Output the [X, Y] coordinate of the center of the cell containing the given text.  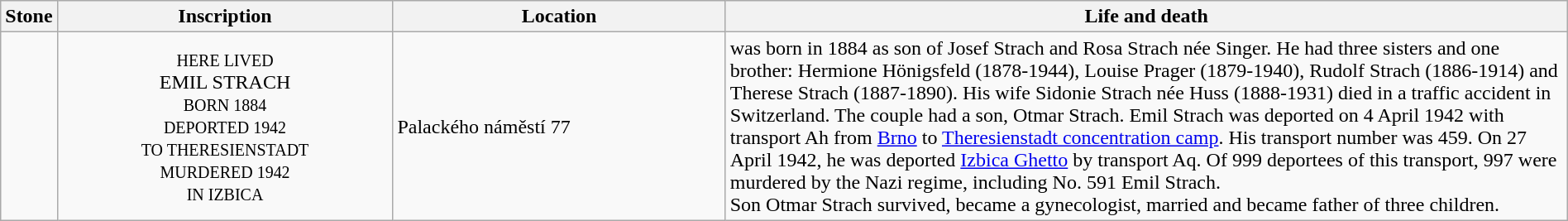
HERE LIVEDEMIL STRACHBORN 1884DEPORTED 1942TO THERESIENSTADTMURDERED 1942IN IZBICA [225, 126]
Stone [29, 17]
Inscription [225, 17]
Palackého náměstí 77 [559, 126]
Life and death [1146, 17]
Location [559, 17]
